Extract the (x, y) coordinate from the center of the cell holding the provided text.  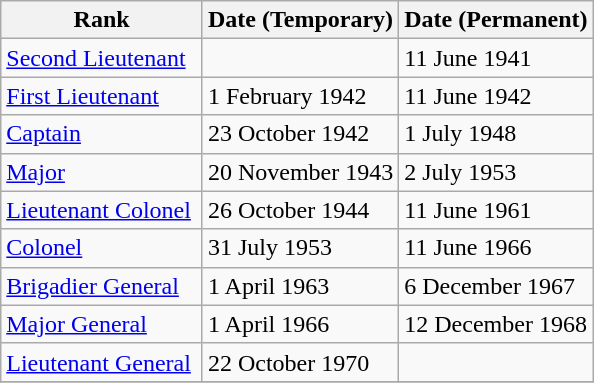
Colonel (102, 248)
31 July 1953 (300, 248)
11 June 1961 (496, 210)
23 October 1942 (300, 134)
6 December 1967 (496, 286)
Major (102, 172)
22 October 1970 (300, 362)
1 February 1942 (300, 96)
Major General (102, 324)
Captain (102, 134)
1 July 1948 (496, 134)
First Lieutenant (102, 96)
12 December 1968 (496, 324)
11 June 1942 (496, 96)
Date (Temporary) (300, 20)
Second Lieutenant (102, 58)
Rank (102, 20)
Date (Permanent) (496, 20)
Brigadier General (102, 286)
Lieutenant General (102, 362)
26 October 1944 (300, 210)
2 July 1953 (496, 172)
11 June 1966 (496, 248)
1 April 1963 (300, 286)
11 June 1941 (496, 58)
Lieutenant Colonel (102, 210)
20 November 1943 (300, 172)
1 April 1966 (300, 324)
